Scan for the cell matching the given text and deliver its (X, Y) coordinate at center. 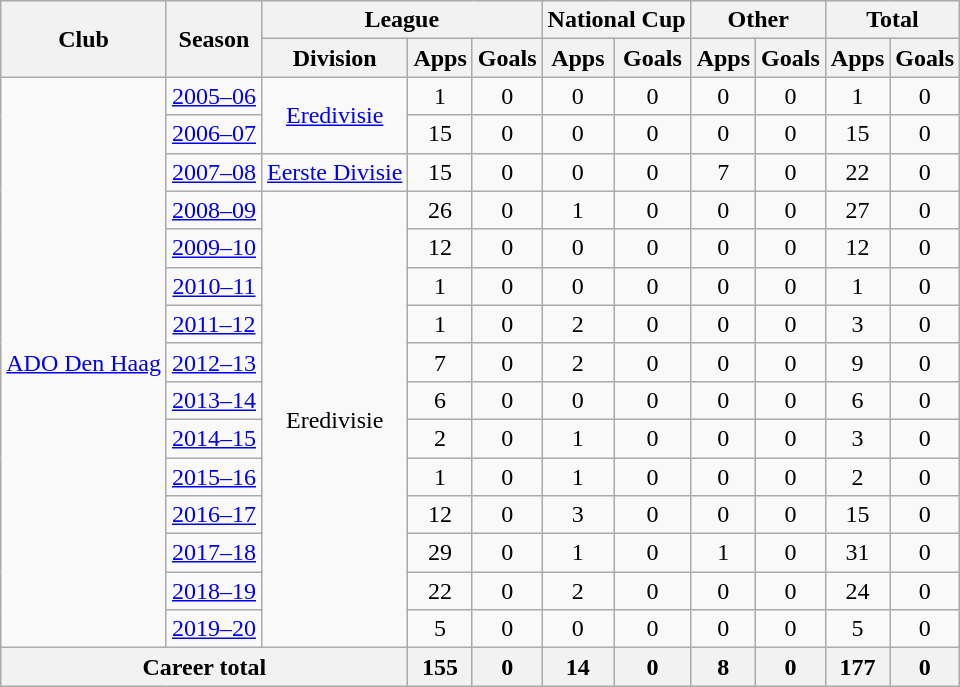
Season (214, 39)
2005–06 (214, 96)
2018–19 (214, 591)
24 (857, 591)
2011–12 (214, 324)
2014–15 (214, 438)
9 (857, 362)
Total (892, 20)
27 (857, 210)
31 (857, 553)
Career total (204, 667)
Division (334, 58)
26 (440, 210)
8 (723, 667)
2008–09 (214, 210)
2012–13 (214, 362)
2015–16 (214, 477)
2016–17 (214, 515)
14 (578, 667)
155 (440, 667)
2006–07 (214, 134)
National Cup (616, 20)
League (402, 20)
177 (857, 667)
2010–11 (214, 286)
2009–10 (214, 248)
Eerste Divisie (334, 172)
2019–20 (214, 629)
2007–08 (214, 172)
29 (440, 553)
2017–18 (214, 553)
Club (84, 39)
Other (758, 20)
ADO Den Haag (84, 362)
2013–14 (214, 400)
